Capture the cell that displays the provided text and extract its [X, Y] central coordinate. 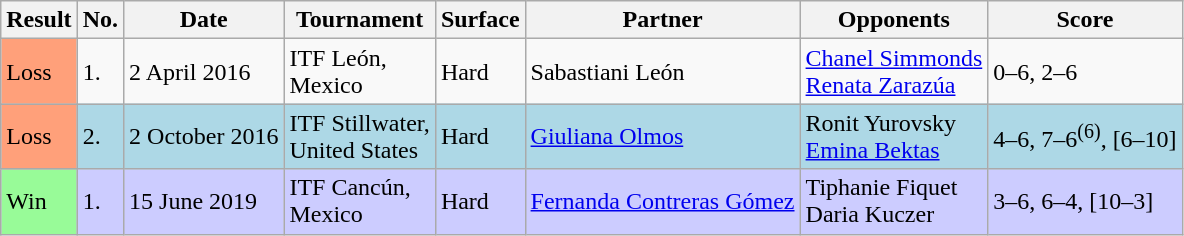
3–6, 6–4, [10–3] [1085, 202]
ITF León, Mexico [360, 72]
2 April 2016 [204, 72]
Fernanda Contreras Gómez [662, 202]
Date [204, 20]
ITF Cancún, Mexico [360, 202]
2 October 2016 [204, 136]
No. [100, 20]
Tiphanie Fiquet Daria Kuczer [894, 202]
Opponents [894, 20]
Partner [662, 20]
ITF Stillwater, United States [360, 136]
Sabastiani León [662, 72]
Win [39, 202]
0–6, 2–6 [1085, 72]
Result [39, 20]
Surface [480, 20]
Ronit Yurovsky Emina Bektas [894, 136]
2. [100, 136]
Giuliana Olmos [662, 136]
15 June 2019 [204, 202]
Chanel Simmonds Renata Zarazúa [894, 72]
Tournament [360, 20]
Score [1085, 20]
4–6, 7–6(6), [6–10] [1085, 136]
